Provide the (X, Y) coordinate of the cell's center where the given text is located.  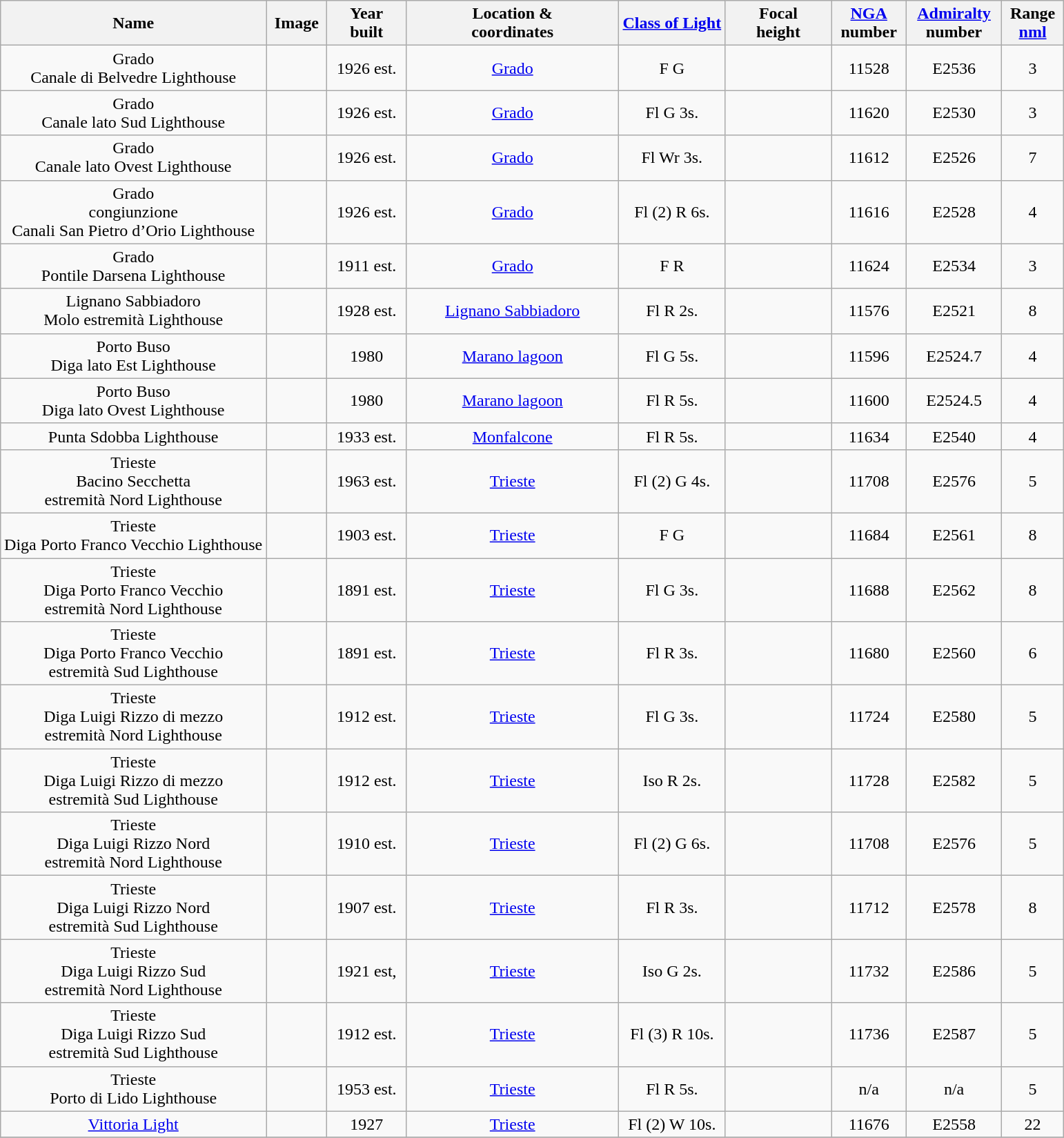
E2560 (954, 654)
11616 (869, 212)
1911 est. (367, 266)
Yearbuilt (367, 23)
Fl (2) W 10s. (672, 1124)
Fl (2) G 6s. (672, 844)
11676 (869, 1124)
E2536 (954, 68)
11600 (869, 400)
F R (672, 266)
E2582 (954, 781)
Lignano SabbiadoroMolo estremità Lighthouse (134, 311)
7 (1033, 157)
1903 est. (367, 536)
E2540 (954, 436)
GradoCanale di Belvedre Lighthouse (134, 68)
11736 (869, 1034)
11680 (869, 654)
TriesteBacino Secchetta estremità Nord Lighthouse (134, 481)
GradoCanale lato Ovest Lighthouse (134, 157)
11612 (869, 157)
Porto BusoDiga lato Ovest Lighthouse (134, 400)
Class of Light (672, 23)
1927 (367, 1124)
E2521 (954, 311)
Punta Sdobba Lighthouse (134, 436)
Focalheight (778, 23)
Fl R 2s. (672, 311)
Fl G 5s. (672, 356)
1928 est. (367, 311)
11624 (869, 266)
E2580 (954, 717)
TriesteDiga Porto Franco Vecchioestremità Sud Lighthouse (134, 654)
11688 (869, 589)
Lignano Sabbiadoro (513, 311)
TriestePorto di Lido Lighthouse (134, 1089)
1953 est. (367, 1089)
1910 est. (367, 844)
E2528 (954, 212)
GradoCanale lato Sud Lighthouse (134, 113)
11634 (869, 436)
TriesteDiga Luigi Rizzo Nordestremità Sud Lighthouse (134, 908)
Iso G 2s. (672, 971)
E2530 (954, 113)
1907 est. (367, 908)
11684 (869, 536)
22 (1033, 1124)
GradoPontile Darsena Lighthouse (134, 266)
11712 (869, 908)
E2558 (954, 1124)
11732 (869, 971)
TriesteDiga Luigi Rizzo di mezzoestremità Nord Lighthouse (134, 717)
Name (134, 23)
E2561 (954, 536)
TriesteDiga Porto Franco Vecchioestremità Nord Lighthouse (134, 589)
E2526 (954, 157)
6 (1033, 654)
11620 (869, 113)
Rangenml (1033, 23)
Location & coordinates (513, 23)
11724 (869, 717)
TriesteDiga Luigi Rizzo Nordestremità Nord Lighthouse (134, 844)
Image (297, 23)
E2534 (954, 266)
1963 est. (367, 481)
TriesteDiga Luigi Rizzo Sudestremità Sud Lighthouse (134, 1034)
TriesteDiga Luigi Rizzo di mezzoestremità Sud Lighthouse (134, 781)
Fl Wr 3s. (672, 157)
Admiraltynumber (954, 23)
1933 est. (367, 436)
Gradocongiunzione Canali San Pietro d’Orio Lighthouse (134, 212)
Fl (2) G 4s. (672, 481)
E2586 (954, 971)
Monfalcone (513, 436)
NGAnumber (869, 23)
E2524.7 (954, 356)
Vittoria Light (134, 1124)
11528 (869, 68)
TriesteDiga Porto Franco Vecchio Lighthouse (134, 536)
Iso R 2s. (672, 781)
11596 (869, 356)
Fl (2) R 6s. (672, 212)
Porto BusoDiga lato Est Lighthouse (134, 356)
11576 (869, 311)
E2587 (954, 1034)
E2578 (954, 908)
Fl (3) R 10s. (672, 1034)
TriesteDiga Luigi Rizzo Sudestremità Nord Lighthouse (134, 971)
E2562 (954, 589)
E2524.5 (954, 400)
1921 est, (367, 971)
11728 (869, 781)
